Return (X, Y) of the center of cell containing provided text 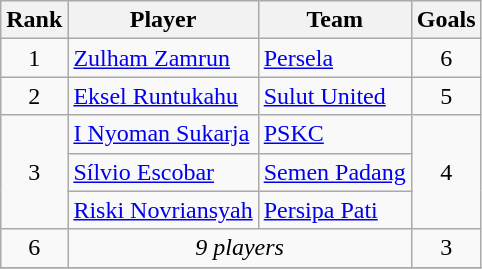
Eksel Runtukahu (163, 96)
1 (34, 58)
Team (334, 20)
Riski Novriansyah (163, 210)
Player (163, 20)
Goals (446, 20)
Semen Padang (334, 172)
2 (34, 96)
5 (446, 96)
Persipa Pati (334, 210)
I Nyoman Sukarja (163, 134)
Sulut United (334, 96)
Persela (334, 58)
PSKC (334, 134)
4 (446, 172)
Sílvio Escobar (163, 172)
Zulham Zamrun (163, 58)
9 players (240, 248)
Rank (34, 20)
